Return [X, Y] of the center of cell containing provided text 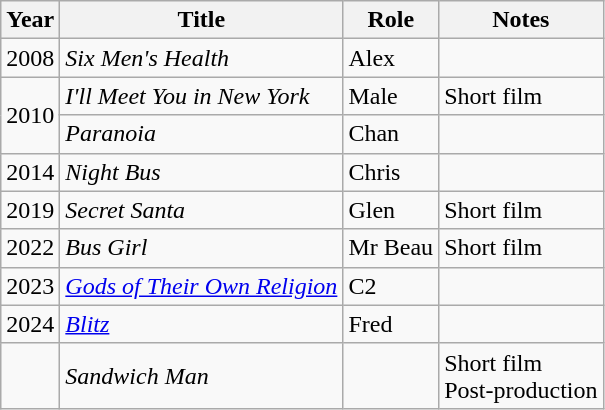
Secret Santa [202, 210]
Mr Beau [391, 248]
2024 [30, 324]
Chan [391, 134]
Six Men's Health [202, 58]
I'll Meet You in New York [202, 96]
Alex [391, 58]
Fred [391, 324]
Paranoia [202, 134]
Male [391, 96]
Title [202, 20]
Short filmPost-production [521, 376]
2022 [30, 248]
Year [30, 20]
Bus Girl [202, 248]
Night Bus [202, 172]
Role [391, 20]
Blitz [202, 324]
Sandwich Man [202, 376]
2008 [30, 58]
Notes [521, 20]
2019 [30, 210]
2023 [30, 286]
C2 [391, 286]
Gods of Their Own Religion [202, 286]
Chris [391, 172]
Glen [391, 210]
2010 [30, 115]
2014 [30, 172]
